Locate the cell with the specified text and output its (X, Y) center coordinate. 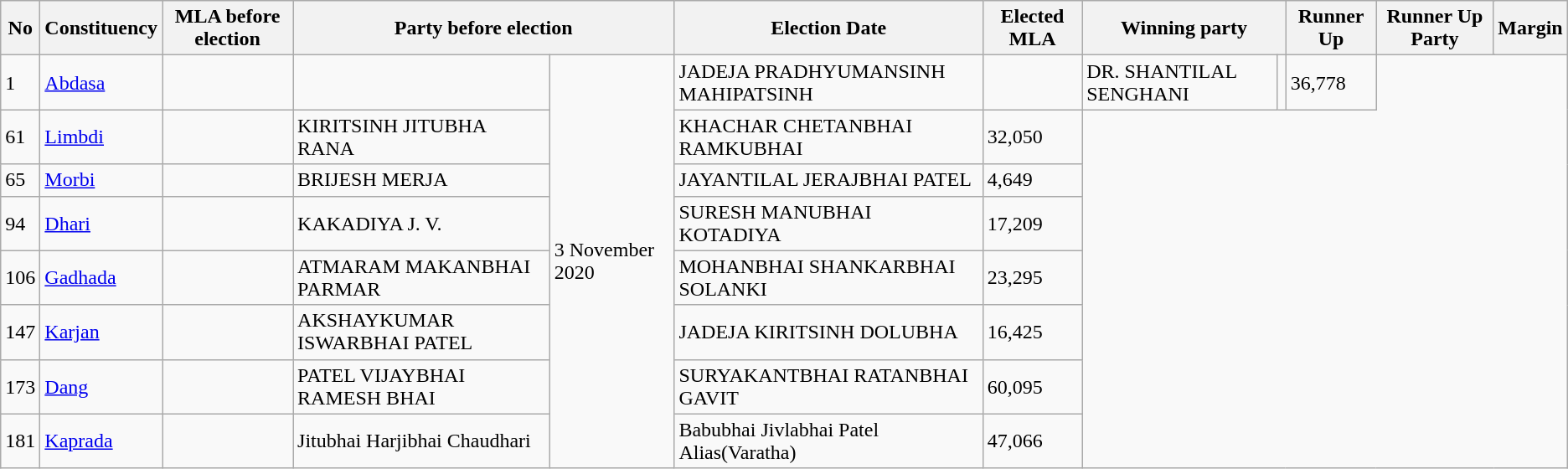
Margin (1530, 28)
181 (20, 441)
ATMARAM MAKANBHAI PARMAR (422, 278)
23,295 (1032, 278)
Dang (101, 387)
Karjan (101, 332)
Runner Up Party (1435, 28)
AKSHAYKUMAR ISWARBHAI PATEL (422, 332)
Morbi (101, 180)
147 (20, 332)
4,649 (1032, 180)
Babubhai Jivlabhai Patel Alias(Varatha) (828, 441)
KHACHAR CHETANBHAI RAMKUBHAI (828, 137)
3 November 2020 (611, 262)
173 (20, 387)
16,425 (1032, 332)
PATEL VIJAYBHAI RAMESH BHAI (422, 387)
106 (20, 278)
SURYAKANTBHAI RATANBHAI GAVIT (828, 387)
94 (20, 223)
Elected MLA (1032, 28)
60,095 (1032, 387)
Kaprada (101, 441)
MOHANBHAI SHANKARBHAI SOLANKI (828, 278)
Constituency (101, 28)
61 (20, 137)
Abdasa (101, 82)
JADEJA KIRITSINH DOLUBHA (828, 332)
JADEJA PRADHYUMANSINH MAHIPATSINH (828, 82)
47,066 (1032, 441)
Dhari (101, 223)
Election Date (828, 28)
MLA before election (228, 28)
32,050 (1032, 137)
Party before election (484, 28)
KIRITSINH JITUBHA RANA (422, 137)
Limbdi (101, 137)
65 (20, 180)
Runner Up (1331, 28)
SURESH MANUBHAI KOTADIYA (828, 223)
17,209 (1032, 223)
DR. SHANTILAL SENGHANI (1179, 82)
KAKADIYA J. V. (422, 223)
JAYANTILAL JERAJBHAI PATEL (828, 180)
1 (20, 82)
Jitubhai Harjibhai Chaudhari (422, 441)
No (20, 28)
BRIJESH MERJA (422, 180)
Winning party (1184, 28)
Gadhada (101, 278)
36,778 (1331, 82)
